Locate the cell with the specified text and output its (x, y) center coordinate. 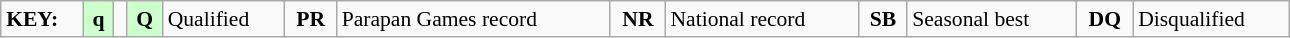
Q (145, 19)
Parapan Games record (474, 19)
Disqualified (1211, 19)
DQ (1104, 19)
NR (638, 19)
PR (311, 19)
Qualified (224, 19)
q (98, 19)
KEY: (42, 19)
Seasonal best (992, 19)
National record (762, 19)
SB (884, 19)
